Determine the [x, y] coordinate at the center of the cell enclosing the given text.  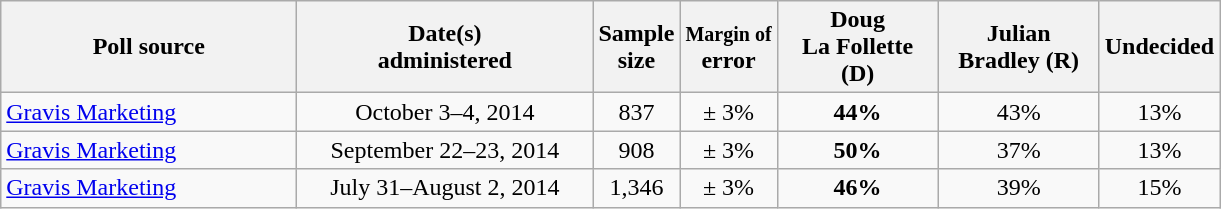
46% [858, 188]
1,346 [636, 188]
43% [1018, 112]
Poll source [149, 47]
Undecided [1159, 47]
50% [858, 150]
Margin oferror [728, 47]
908 [636, 150]
October 3–4, 2014 [445, 112]
July 31–August 2, 2014 [445, 188]
Date(s)administered [445, 47]
DougLa Follette (D) [858, 47]
44% [858, 112]
39% [1018, 188]
37% [1018, 150]
15% [1159, 188]
September 22–23, 2014 [445, 150]
Samplesize [636, 47]
JulianBradley (R) [1018, 47]
837 [636, 112]
